Locate the cell with the specified text and output its (x, y) center coordinate. 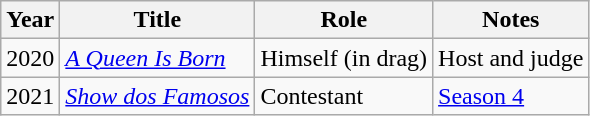
2020 (30, 58)
Host and judge (511, 58)
Show dos Famosos (158, 96)
Title (158, 20)
Contestant (344, 96)
Year (30, 20)
Notes (511, 20)
Himself (in drag) (344, 58)
A Queen Is Born (158, 58)
Role (344, 20)
Season 4 (511, 96)
2021 (30, 96)
